Detect which cell encompasses the target text, then output its [X, Y] center coordinate. 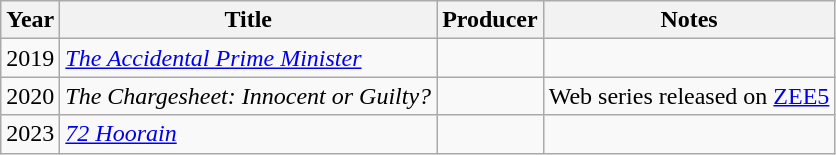
Web series released on ZEE5 [689, 96]
2023 [30, 134]
Notes [689, 20]
The Accidental Prime Minister [248, 58]
Producer [490, 20]
The Chargesheet: Innocent or Guilty? [248, 96]
Title [248, 20]
2020 [30, 96]
2019 [30, 58]
Year [30, 20]
72 Hoorain [248, 134]
